Provide the [X, Y] coordinate of the cell's center where the given text is located.  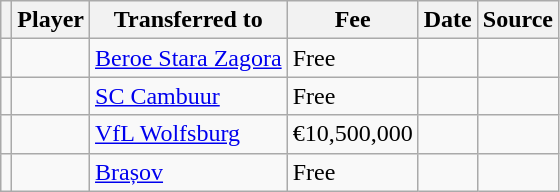
Brașov [189, 172]
Source [518, 20]
Date [448, 20]
VfL Wolfsburg [189, 134]
€10,500,000 [352, 134]
Transferred to [189, 20]
Player [51, 20]
Fee [352, 20]
SC Cambuur [189, 96]
Beroe Stara Zagora [189, 58]
